Scan for the cell matching the given text and deliver its [X, Y] coordinate at center. 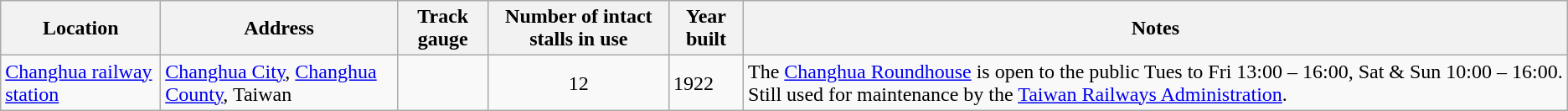
12 [578, 82]
Location [80, 29]
Number of intact stalls in use [578, 29]
1922 [707, 82]
Changhua railway station [80, 82]
Track gauge [442, 29]
Year built [707, 29]
Address [280, 29]
Changhua City, Changhua County, Taiwan [280, 82]
Notes [1156, 29]
